Detect which cell encompasses the target text, then output its [x, y] center coordinate. 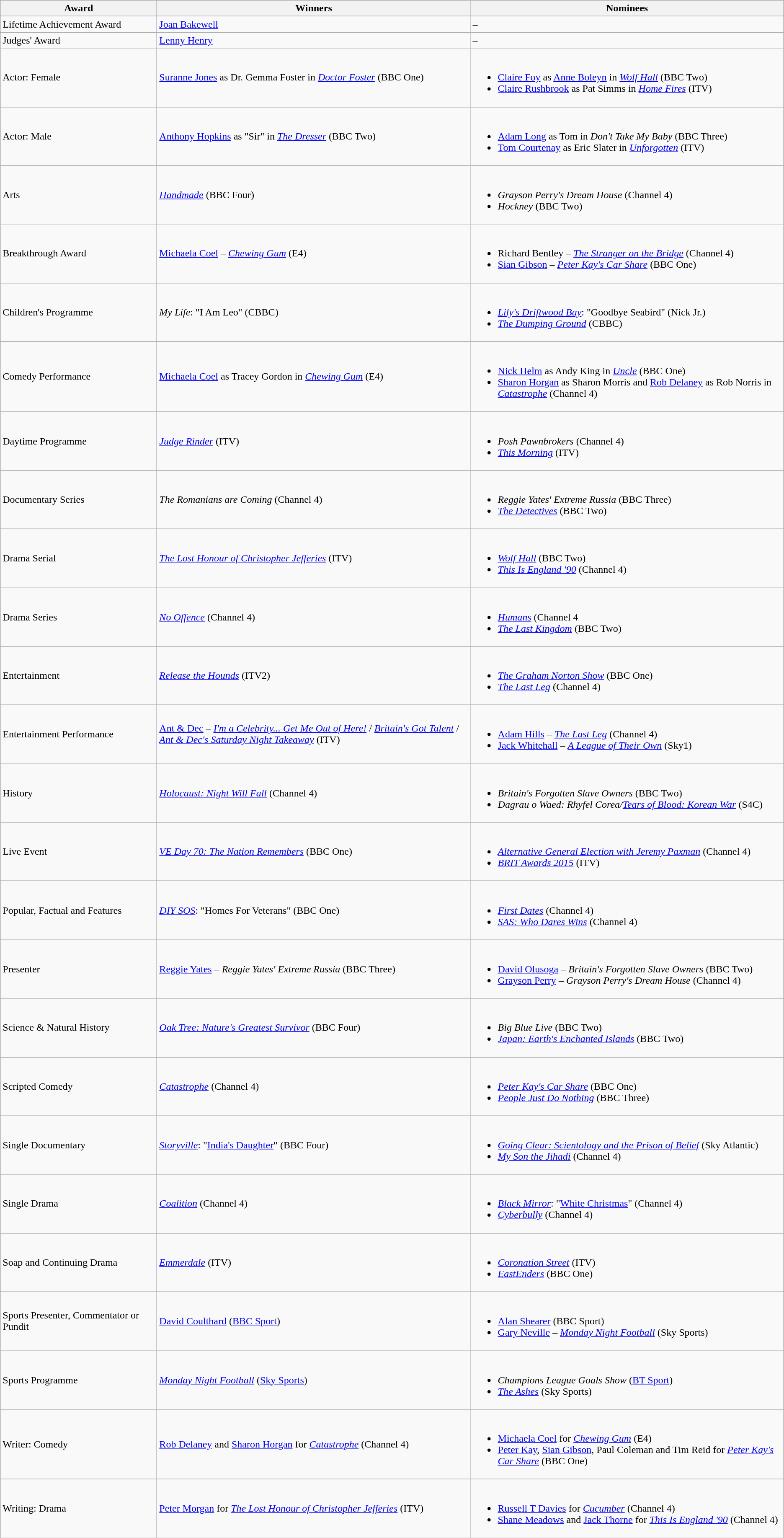
Peter Kay's Car Share (BBC One)People Just Do Nothing (BBC Three) [627, 1086]
First Dates (Channel 4)SAS: Who Dares Wins (Channel 4) [627, 910]
The Romanians are Coming (Channel 4) [314, 499]
Judges' Award [79, 40]
Monday Night Football (Sky Sports) [314, 1380]
Holocaust: Night Will Fall (Channel 4) [314, 793]
Adam Hills – The Last Leg (Channel 4)Jack Whitehall – A League of Their Own (Sky1) [627, 734]
Russell T Davies for Cucumber (Channel 4)Shane Meadows and Jack Thorne for This Is England '90 (Channel 4) [627, 1508]
Drama Series [79, 617]
The Lost Honour of Christopher Jefferies (ITV) [314, 558]
Entertainment Performance [79, 734]
Richard Bentley – The Stranger on the Bridge (Channel 4)Sian Gibson – Peter Kay's Car Share (BBC One) [627, 253]
Reggie Yates' Extreme Russia (BBC Three)The Detectives (BBC Two) [627, 499]
Storyville: "India's Daughter" (BBC Four) [314, 1145]
The Graham Norton Show (BBC One)The Last Leg (Channel 4) [627, 676]
My Life: "I Am Leo" (CBBC) [314, 312]
Daytime Programme [79, 441]
Claire Foy as Anne Boleyn in Wolf Hall (BBC Two)Claire Rushbrook as Pat Simms in Home Fires (ITV) [627, 78]
Award [79, 8]
Comedy Performance [79, 376]
No Offence (Channel 4) [314, 617]
Winners [314, 8]
Sports Programme [79, 1380]
Science & Natural History [79, 1028]
Rob Delaney and Sharon Horgan for Catastrophe (Channel 4) [314, 1444]
Wolf Hall (BBC Two)This Is England '90 (Channel 4) [627, 558]
Judge Rinder (ITV) [314, 441]
Suranne Jones as Dr. Gemma Foster in Doctor Foster (BBC One) [314, 78]
Joan Bakewell [314, 24]
Champions League Goals Show (BT Sport)The Ashes (Sky Sports) [627, 1380]
Entertainment [79, 676]
Soap and Continuing Drama [79, 1262]
Breakthrough Award [79, 253]
Handmade (BBC Four) [314, 195]
Writing: Drama [79, 1508]
Anthony Hopkins as "Sir" in The Dresser (BBC Two) [314, 136]
Alan Shearer (BBC Sport)Gary Neville – Monday Night Football (Sky Sports) [627, 1321]
Arts [79, 195]
Presenter [79, 969]
Sports Presenter, Commentator or Pundit [79, 1321]
Lenny Henry [314, 40]
Peter Morgan for The Lost Honour of Christopher Jefferies (ITV) [314, 1508]
Coalition (Channel 4) [314, 1204]
Lily's Driftwood Bay: "Goodbye Seabird" (Nick Jr.)The Dumping Ground (CBBC) [627, 312]
Single Drama [79, 1204]
Oak Tree: Nature's Greatest Survivor (BBC Four) [314, 1028]
Humans (Channel 4The Last Kingdom (BBC Two) [627, 617]
Catastrophe (Channel 4) [314, 1086]
Big Blue Live (BBC Two)Japan: Earth's Enchanted Islands (BBC Two) [627, 1028]
History [79, 793]
Nick Helm as Andy King in Uncle (BBC One)Sharon Horgan as Sharon Morris and Rob Delaney as Rob Norris in Catastrophe (Channel 4) [627, 376]
Documentary Series [79, 499]
Ant & Dec – I'm a Celebrity... Get Me Out of Here! / Britain's Got Talent / Ant & Dec's Saturday Night Takeaway (ITV) [314, 734]
Popular, Factual and Features [79, 910]
Reggie Yates – Reggie Yates' Extreme Russia (BBC Three) [314, 969]
Children's Programme [79, 312]
Posh Pawnbrokers (Channel 4)This Morning (ITV) [627, 441]
David Olusoga – Britain's Forgotten Slave Owners (BBC Two)Grayson Perry – Grayson Perry's Dream House (Channel 4) [627, 969]
Emmerdale (ITV) [314, 1262]
Michaela Coel for Chewing Gum (E4)Peter Kay, Sian Gibson, Paul Coleman and Tim Reid for Peter Kay's Car Share (BBC One) [627, 1444]
Actor: Female [79, 78]
VE Day 70: The Nation Remembers (BBC One) [314, 852]
Writer: Comedy [79, 1444]
Britain's Forgotten Slave Owners (BBC Two)Dagrau o Waed: Rhyfel Corea/Tears of Blood: Korean War (S4C) [627, 793]
Drama Serial [79, 558]
Scripted Comedy [79, 1086]
Adam Long as Tom in Don't Take My Baby (BBC Three)Tom Courtenay as Eric Slater in Unforgotten (ITV) [627, 136]
Alternative General Election with Jeremy Paxman (Channel 4)BRIT Awards 2015 (ITV) [627, 852]
Grayson Perry's Dream House (Channel 4)Hockney (BBC Two) [627, 195]
Going Clear: Scientology and the Prison of Belief (Sky Atlantic)My Son the Jihadi (Channel 4) [627, 1145]
Lifetime Achievement Award [79, 24]
Black Mirror: "White Christmas" (Channel 4)Cyberbully (Channel 4) [627, 1204]
Michaela Coel as Tracey Gordon in Chewing Gum (E4) [314, 376]
Release the Hounds (ITV2) [314, 676]
Actor: Male [79, 136]
Michaela Coel – Chewing Gum (E4) [314, 253]
Live Event [79, 852]
DIY SOS: "Homes For Veterans" (BBC One) [314, 910]
Coronation Street (ITV)EastEnders (BBC One) [627, 1262]
Single Documentary [79, 1145]
Nominees [627, 8]
David Coulthard (BBC Sport) [314, 1321]
